Find where the given text appears and provide that cell's center as [x, y] coordinate. 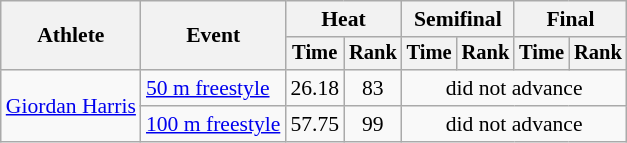
Semifinal [458, 19]
Athlete [71, 36]
50 m freestyle [213, 88]
Event [213, 36]
100 m freestyle [213, 124]
83 [373, 88]
26.18 [314, 88]
57.75 [314, 124]
Final [570, 19]
99 [373, 124]
Giordan Harris [71, 106]
Heat [343, 19]
